Provide the (X, Y) coordinate of the cell's center where the given text is located.  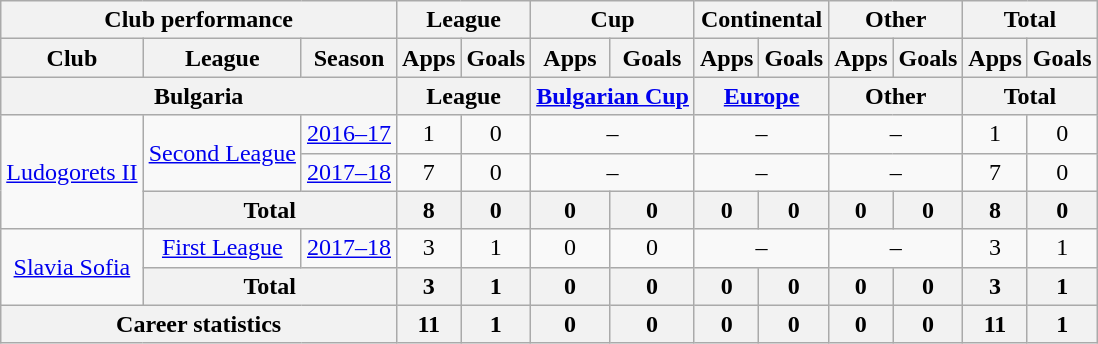
First League (222, 248)
Slavia Sofia (72, 267)
Cup (613, 20)
Ludogorets II (72, 172)
Continental (761, 20)
Club (72, 58)
Career statistics (199, 324)
Bulgarian Cup (613, 96)
Club performance (199, 20)
Second League (222, 153)
Bulgaria (199, 96)
Europe (761, 96)
2016–17 (348, 134)
Season (348, 58)
